Scan for the cell matching the given text and deliver its [X, Y] coordinate at center. 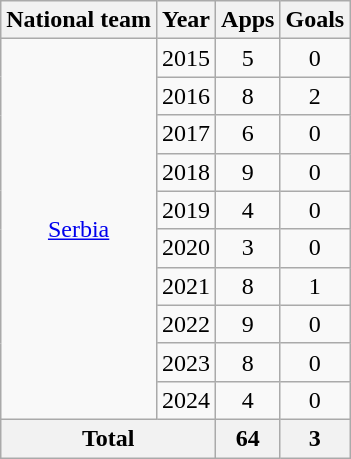
6 [248, 134]
2019 [186, 210]
2 [315, 96]
Goals [315, 20]
Total [108, 438]
National team [79, 20]
2021 [186, 286]
2022 [186, 324]
2016 [186, 96]
2018 [186, 172]
2023 [186, 362]
64 [248, 438]
1 [315, 286]
Apps [248, 20]
5 [248, 58]
Year [186, 20]
2015 [186, 58]
2020 [186, 248]
Serbia [79, 230]
2017 [186, 134]
2024 [186, 400]
